Identify which cell holds the provided text, then report its [x, y] central coordinate. 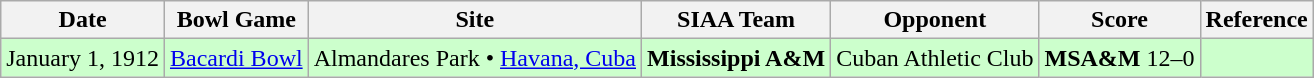
Mississippi A&M [736, 58]
MSA&M 12–0 [1120, 58]
Cuban Athletic Club [935, 58]
Reference [1256, 20]
SIAA Team [736, 20]
Site [474, 20]
Almandares Park • Havana, Cuba [474, 58]
Opponent [935, 20]
Date [83, 20]
Bowl Game [236, 20]
January 1, 1912 [83, 58]
Score [1120, 20]
Bacardi Bowl [236, 58]
